From the cell containing the given text, extract its center point as [x, y] coordinate. 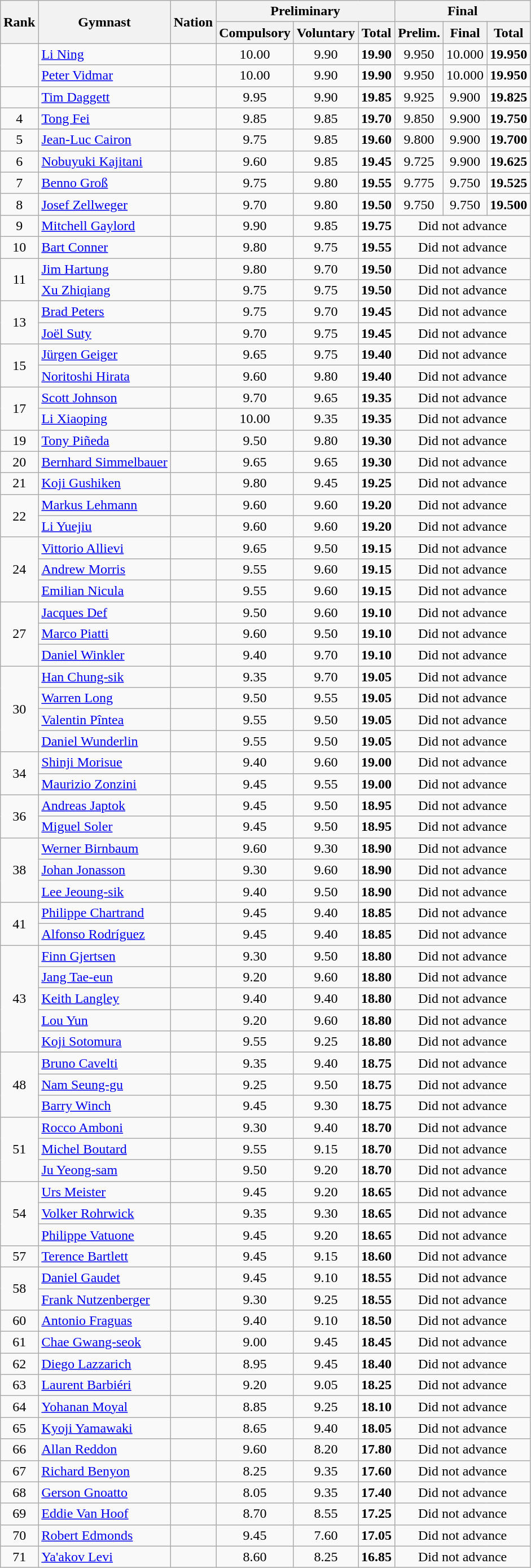
Bernhard Simmelbauer [104, 462]
Volker Rohrwick [104, 1213]
Yohanan Moyal [104, 1407]
18.50 [377, 1321]
Barry Winch [104, 1106]
Diego Lazzarich [104, 1364]
9.95 [255, 97]
16.85 [377, 1557]
Keith Langley [104, 999]
70 [19, 1535]
8.60 [255, 1557]
54 [19, 1213]
Daniel Gaudet [104, 1278]
43 [19, 999]
8.20 [326, 1450]
Tong Fei [104, 118]
19.75 [377, 226]
Joël Suty [104, 333]
9.850 [419, 118]
71 [19, 1557]
17 [19, 408]
Gymnast [104, 22]
Peter Vidmar [104, 76]
Han Chung-sik [104, 677]
19.625 [509, 161]
Ju Yeong-sam [104, 1170]
Preliminary [306, 11]
Nam Seung-gu [104, 1085]
57 [19, 1256]
Daniel Winkler [104, 655]
Daniel Wunderlin [104, 741]
Koji Gushiken [104, 483]
8.70 [255, 1514]
Maurizio Zonzini [104, 784]
19.60 [377, 140]
Jürgen Geiger [104, 355]
18.45 [377, 1342]
17.40 [377, 1492]
Bart Conner [104, 247]
7 [19, 183]
Lou Yun [104, 1020]
Michel Boutard [104, 1149]
9.00 [255, 1342]
Markus Lehmann [104, 505]
Kyoji Yamawaki [104, 1428]
Richard Benyon [104, 1471]
20 [19, 462]
Antonio Fraguas [104, 1321]
67 [19, 1471]
Xu Zhiqiang [104, 290]
30 [19, 709]
19.25 [377, 483]
17.80 [377, 1450]
Philippe Chartrand [104, 913]
68 [19, 1492]
Miguel Soler [104, 827]
58 [19, 1288]
19.700 [509, 140]
Allan Reddon [104, 1450]
19.500 [509, 204]
19.825 [509, 97]
Eddie Van Hoof [104, 1514]
Nobuyuki Kajitani [104, 161]
19.85 [377, 97]
18.10 [377, 1407]
Brad Peters [104, 312]
19.750 [509, 118]
17.60 [377, 1471]
Johan Jonasson [104, 870]
8 [19, 204]
Compulsory [255, 33]
8.55 [326, 1514]
Frank Nutzenberger [104, 1299]
18.05 [377, 1428]
Urs Meister [104, 1192]
Philippe Vatuone [104, 1235]
Shinji Morisue [104, 763]
18.25 [377, 1385]
Mitchell Gaylord [104, 226]
36 [19, 816]
48 [19, 1085]
34 [19, 773]
66 [19, 1450]
Andreas Japtok [104, 805]
Vittorio Allievi [104, 548]
61 [19, 1342]
Voluntary [326, 33]
38 [19, 870]
Emilian Nicula [104, 591]
69 [19, 1514]
13 [19, 323]
11 [19, 280]
Jean-Luc Cairon [104, 140]
62 [19, 1364]
Li Yuejiu [104, 526]
8.95 [255, 1364]
19.70 [377, 118]
Noritoshi Hirata [104, 376]
10 [19, 247]
Werner Birnbaum [104, 848]
Lee Jeoung-sik [104, 891]
8.85 [255, 1407]
9.725 [419, 161]
17.25 [377, 1514]
Jim Hartung [104, 269]
27 [19, 633]
22 [19, 516]
Li Xiaoping [104, 419]
Nation [193, 22]
Alfonso Rodríguez [104, 934]
9.800 [419, 140]
Koji Sotomura [104, 1042]
Laurent Barbiéri [104, 1385]
Tony Piñeda [104, 441]
21 [19, 483]
Robert Edmonds [104, 1535]
Prelim. [419, 33]
Ya'akov Levi [104, 1557]
6 [19, 161]
5 [19, 140]
Rank [19, 22]
15 [19, 365]
19.525 [509, 183]
Jacques Def [104, 612]
41 [19, 923]
Li Ning [104, 54]
Gerson Gnoatto [104, 1492]
Rocco Amboni [104, 1127]
65 [19, 1428]
64 [19, 1407]
9.925 [419, 97]
9.05 [326, 1385]
Terence Bartlett [104, 1256]
51 [19, 1149]
8.05 [255, 1492]
7.60 [326, 1535]
24 [19, 569]
63 [19, 1385]
60 [19, 1321]
9.775 [419, 183]
17.05 [377, 1535]
18.40 [377, 1364]
Marco Piatti [104, 634]
8.65 [255, 1428]
Warren Long [104, 698]
18.60 [377, 1256]
Josef Zellweger [104, 204]
19 [19, 441]
9 [19, 226]
Benno Groß [104, 183]
Chae Gwang-seok [104, 1342]
Bruno Cavelti [104, 1063]
Andrew Morris [104, 569]
Scott Johnson [104, 398]
4 [19, 118]
Jang Tae-eun [104, 977]
Tim Daggett [104, 97]
Valentin Pîntea [104, 720]
Finn Gjertsen [104, 956]
